Extract the (x, y) coordinate from the center of the cell holding the provided text.  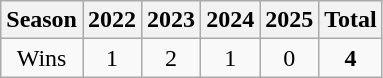
4 (351, 58)
0 (290, 58)
2024 (230, 20)
2023 (172, 20)
Season (42, 20)
Total (351, 20)
Wins (42, 58)
2 (172, 58)
2022 (112, 20)
2025 (290, 20)
